Return [X, Y] of the center of cell containing provided text 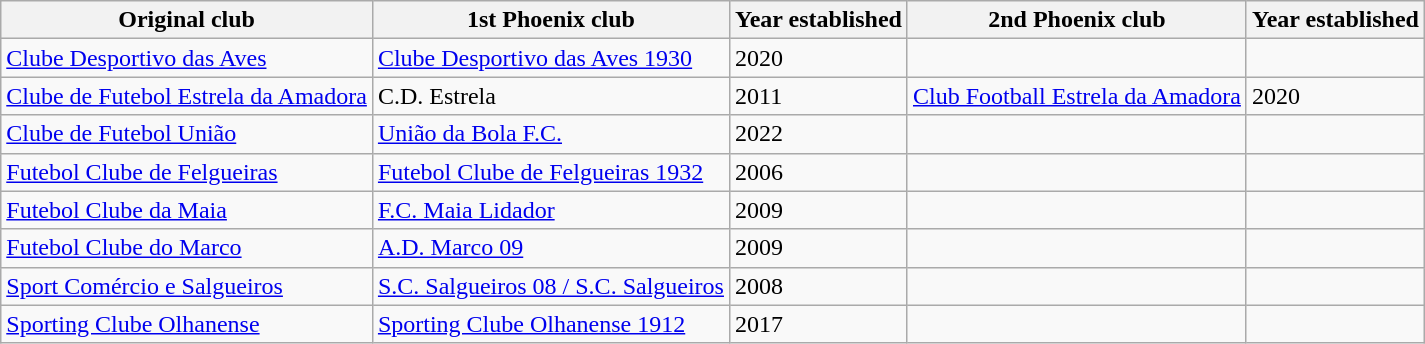
Clube Desportivo das Aves 1930 [550, 58]
Futebol Clube da Maia [187, 210]
Club Football Estrela da Amadora [1076, 96]
Clube de Futebol Estrela da Amadora [187, 96]
2008 [818, 286]
Futebol Clube de Felgueiras [187, 172]
1st Phoenix club [550, 20]
2nd Phoenix club [1076, 20]
2006 [818, 172]
A.D. Marco 09 [550, 248]
União da Bola F.C. [550, 134]
S.C. Salgueiros 08 / S.C. Salgueiros [550, 286]
C.D. Estrela [550, 96]
F.C. Maia Lidador [550, 210]
Futebol Clube do Marco [187, 248]
Sporting Clube Olhanense [187, 324]
2017 [818, 324]
Futebol Clube de Felgueiras 1932 [550, 172]
2022 [818, 134]
Clube Desportivo das Aves [187, 58]
Clube de Futebol União [187, 134]
Original club [187, 20]
Sporting Clube Olhanense 1912 [550, 324]
2011 [818, 96]
Sport Comércio e Salgueiros [187, 286]
